Return the [x, y] coordinate for the center point of the cell that contains the specified text.  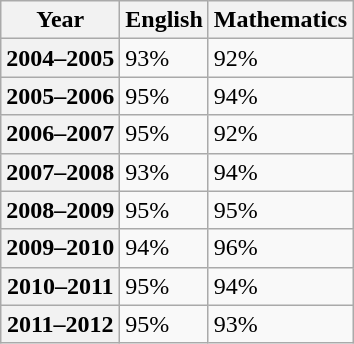
2011–2012 [60, 324]
2007–2008 [60, 172]
2009–2010 [60, 248]
Year [60, 20]
2004–2005 [60, 58]
2006–2007 [60, 134]
2010–2011 [60, 286]
96% [280, 248]
2005–2006 [60, 96]
English [164, 20]
2008–2009 [60, 210]
Mathematics [280, 20]
